Scan for the cell matching the given text and deliver its [x, y] coordinate at center. 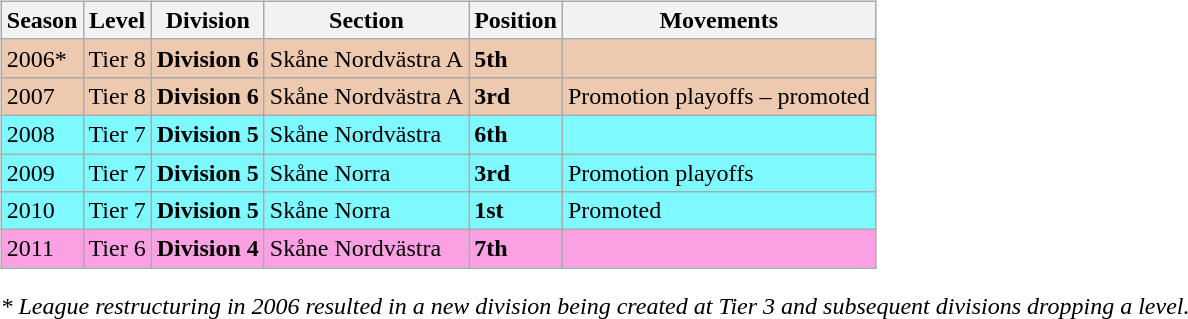
Season [42, 20]
7th [516, 249]
Promotion playoffs – promoted [718, 96]
Movements [718, 20]
2008 [42, 134]
Position [516, 20]
2007 [42, 96]
Promoted [718, 211]
6th [516, 134]
Level [117, 20]
2010 [42, 211]
Tier 6 [117, 249]
Promotion playoffs [718, 173]
2006* [42, 58]
5th [516, 58]
2011 [42, 249]
1st [516, 211]
Division [208, 20]
Division 4 [208, 249]
Section [366, 20]
2009 [42, 173]
